Detect which cell encompasses the target text, then output its [x, y] center coordinate. 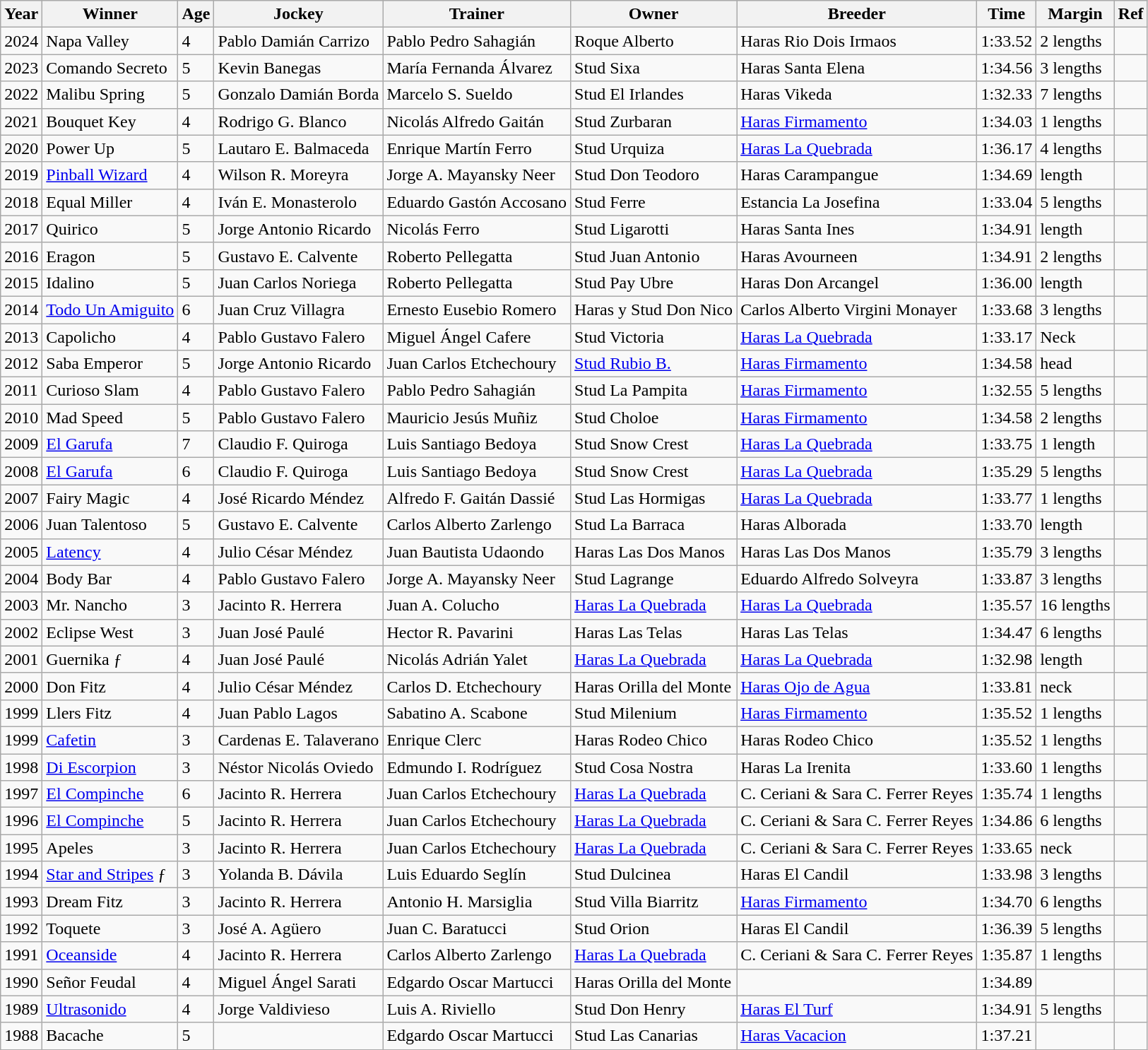
Time [1007, 14]
1988 [21, 1036]
Ref [1130, 14]
Stud Victoria [654, 337]
2023 [21, 68]
Señor Feudal [110, 982]
1:33.98 [1007, 875]
2016 [21, 256]
1:36.17 [1007, 148]
1:32.55 [1007, 391]
Stud Las Hormigas [654, 498]
1994 [21, 875]
Stud Milenium [654, 713]
Hector R. Pavarini [477, 632]
Haras Santa Ines [857, 229]
2002 [21, 632]
Oceanside [110, 955]
2018 [21, 202]
2022 [21, 95]
1:35.57 [1007, 606]
Breeder [857, 14]
Guernika ƒ [110, 659]
1990 [21, 982]
head [1075, 364]
Haras Rio Dois Irmaos [857, 41]
Don Fitz [110, 686]
Enrique Martín Ferro [477, 148]
Gonzalo Damián Borda [298, 95]
Juan A. Colucho [477, 606]
Trainer [477, 14]
Juan Talentoso [110, 525]
Jockey [298, 14]
1:33.17 [1007, 337]
1:33.65 [1007, 848]
1:36.00 [1007, 283]
Mr. Nancho [110, 606]
Eclipse West [110, 632]
Di Escorpion [110, 767]
Stud Orion [654, 928]
Nicolás Alfredo Gaitán [477, 122]
Luis A. Riviello [477, 1009]
Wilson R. Moreyra [298, 175]
Juan Bautista Udaondo [477, 552]
Stud Cosa Nostra [654, 767]
Star and Stripes ƒ [110, 875]
2010 [21, 418]
Comando Secreto [110, 68]
2004 [21, 579]
Ernesto Eusebio Romero [477, 309]
2013 [21, 337]
Stud Rubio B. [654, 364]
Stud Juan Antonio [654, 256]
Latency [110, 552]
2005 [21, 552]
Malibu Spring [110, 95]
Juan Carlos Noriega [298, 283]
1:33.04 [1007, 202]
Equal Miller [110, 202]
2007 [21, 498]
Mad Speed [110, 418]
Year [21, 14]
1:35.87 [1007, 955]
Pinball Wizard [110, 175]
Stud Sixa [654, 68]
Apeles [110, 848]
1:34.70 [1007, 902]
Iván E. Monasterolo [298, 202]
Ultrasonido [110, 1009]
Winner [110, 14]
Jorge Valdivieso [298, 1009]
2024 [21, 41]
Carlos Alberto Virgini Monayer [857, 309]
Nicolás Ferro [477, 229]
1:33.81 [1007, 686]
Cardenas E. Talaverano [298, 740]
Haras Vacacion [857, 1036]
Eragon [110, 256]
1:36.39 [1007, 928]
Luis Eduardo Seglín [477, 875]
1:33.77 [1007, 498]
Todo Un Amiguito [110, 309]
Stud Zurbaran [654, 122]
Carlos D. Etchechoury [477, 686]
Power Up [110, 148]
Haras Vikeda [857, 95]
1:33.52 [1007, 41]
1989 [21, 1009]
1992 [21, 928]
Toquete [110, 928]
1:34.86 [1007, 821]
Haras Avourneen [857, 256]
1:34.89 [1007, 982]
1 length [1075, 444]
Stud Don Teodoro [654, 175]
7 [196, 444]
Napa Valley [110, 41]
Fairy Magic [110, 498]
Néstor Nicolás Oviedo [298, 767]
Edmundo I. Rodríguez [477, 767]
Stud Don Henry [654, 1009]
Dream Fitz [110, 902]
1:37.21 [1007, 1036]
Stud La Pampita [654, 391]
Yolanda B. Dávila [298, 875]
1993 [21, 902]
Idalino [110, 283]
Haras y Stud Don Nico [654, 309]
Bacache [110, 1036]
Estancia La Josefina [857, 202]
1:35.79 [1007, 552]
Roque Alberto [654, 41]
Haras Don Arcangel [857, 283]
Antonio H. Marsiglia [477, 902]
2003 [21, 606]
1:33.68 [1007, 309]
1:32.33 [1007, 95]
Bouquet Key [110, 122]
1:34.69 [1007, 175]
Haras Carampangue [857, 175]
Haras Ojo de Agua [857, 686]
Saba Emperor [110, 364]
Sabatino A. Scabone [477, 713]
1997 [21, 794]
Stud Lagrange [654, 579]
1996 [21, 821]
Juan Pablo Lagos [298, 713]
2019 [21, 175]
José Ricardo Méndez [298, 498]
Eduardo Alfredo Solveyra [857, 579]
Stud La Barraca [654, 525]
2000 [21, 686]
1:35.29 [1007, 471]
2015 [21, 283]
Kevin Banegas [298, 68]
2017 [21, 229]
Stud Villa Biarritz [654, 902]
2014 [21, 309]
Cafetin [110, 740]
Neck [1075, 337]
2020 [21, 148]
Haras El Turf [857, 1009]
Stud Choloe [654, 418]
María Fernanda Álvarez [477, 68]
Stud Ligarotti [654, 229]
2006 [21, 525]
Capolicho [110, 337]
1998 [21, 767]
Miguel Ángel Sarati [298, 982]
1:34.47 [1007, 632]
1991 [21, 955]
1:33.70 [1007, 525]
Alfredo F. Gaitán Dassié [477, 498]
7 lengths [1075, 95]
Llers Fitz [110, 713]
2011 [21, 391]
Body Bar [110, 579]
1:34.03 [1007, 122]
Stud Las Canarias [654, 1036]
1:33.87 [1007, 579]
José A. Agüero [298, 928]
Miguel Ángel Cafere [477, 337]
Marcelo S. Sueldo [477, 95]
Haras Santa Elena [857, 68]
4 lengths [1075, 148]
16 lengths [1075, 606]
Nicolás Adrián Yalet [477, 659]
Margin [1075, 14]
Stud El Irlandes [654, 95]
Juan C. Baratucci [477, 928]
Stud Urquiza [654, 148]
Lautaro E. Balmaceda [298, 148]
2009 [21, 444]
Rodrigo G. Blanco [298, 122]
Eduardo Gastón Accosano [477, 202]
1:34.56 [1007, 68]
Pablo Damián Carrizo [298, 41]
Haras La Irenita [857, 767]
1:33.75 [1007, 444]
Stud Dulcinea [654, 875]
2021 [21, 122]
Haras Alborada [857, 525]
1995 [21, 848]
Stud Pay Ubre [654, 283]
Enrique Clerc [477, 740]
Curioso Slam [110, 391]
2001 [21, 659]
Juan Cruz Villagra [298, 309]
Age [196, 14]
Quirico [110, 229]
Owner [654, 14]
1:32.98 [1007, 659]
1:33.60 [1007, 767]
2008 [21, 471]
Stud Ferre [654, 202]
Mauricio Jesús Muñiz [477, 418]
2012 [21, 364]
1:35.74 [1007, 794]
